Scan for the cell matching the given text and deliver its (x, y) coordinate at center. 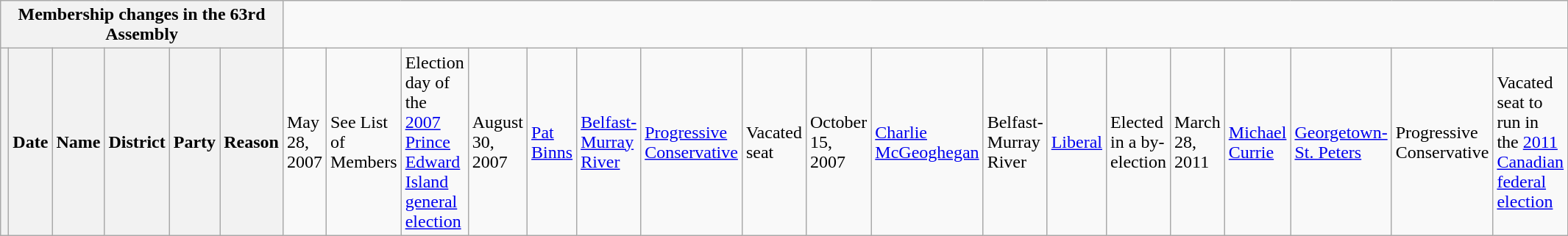
May 28, 2007 (305, 142)
Georgetown-St. Peters (1341, 142)
Liberal (1076, 142)
October 15, 2007 (838, 142)
Party (194, 142)
Vacated seat to run in the 2011 Canadian federal election (1530, 142)
March 28, 2011 (1198, 142)
Elected in a by-election (1139, 142)
Reason (252, 142)
Membership changes in the 63rd Assembly (142, 25)
Pat Binns (552, 142)
Election day of the 2007 Prince Edward Island general election (434, 142)
Name (78, 142)
Vacated seat (774, 142)
See List of Members (363, 142)
Date (31, 142)
Charlie McGeoghegan (927, 142)
August 30, 2007 (497, 142)
Michael Currie (1257, 142)
District (137, 142)
